Return the [X, Y] coordinate for the center point of the cell that contains the specified text.  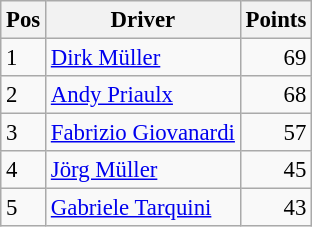
5 [24, 208]
2 [24, 95]
Pos [24, 20]
Dirk Müller [144, 58]
69 [276, 58]
Andy Priaulx [144, 95]
4 [24, 170]
Gabriele Tarquini [144, 208]
1 [24, 58]
43 [276, 208]
3 [24, 133]
68 [276, 95]
Points [276, 20]
Driver [144, 20]
57 [276, 133]
Jörg Müller [144, 170]
45 [276, 170]
Fabrizio Giovanardi [144, 133]
